Scan for the cell matching the given text and deliver its (x, y) coordinate at center. 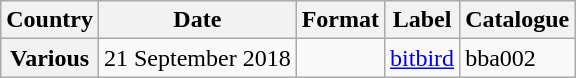
Label (422, 20)
Various (50, 58)
Date (197, 20)
bba002 (518, 58)
bitbird (422, 58)
Catalogue (518, 20)
21 September 2018 (197, 58)
Country (50, 20)
Format (340, 20)
